Return the (x, y) coordinate for the center point of the cell that contains the specified text.  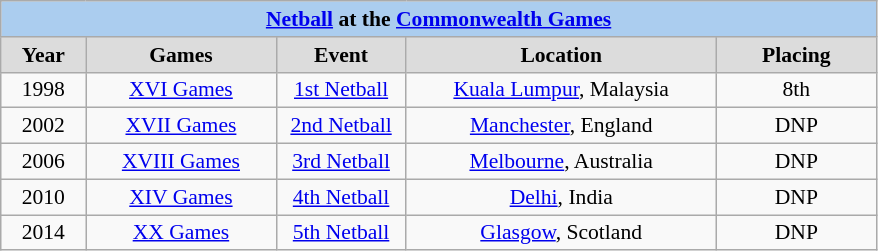
Kuala Lumpur, Malaysia (561, 90)
Year (44, 55)
Delhi, India (561, 197)
XVI Games (181, 90)
2nd Netball (341, 126)
Glasgow, Scotland (561, 233)
2006 (44, 162)
Melbourne, Australia (561, 162)
XVII Games (181, 126)
5th Netball (341, 233)
Location (561, 55)
XX Games (181, 233)
Event (341, 55)
8th (796, 90)
XVIII Games (181, 162)
2002 (44, 126)
Manchester, England (561, 126)
1st Netball (341, 90)
2014 (44, 233)
3rd Netball (341, 162)
Netball at the Commonwealth Games (439, 19)
2010 (44, 197)
Placing (796, 55)
1998 (44, 90)
XIV Games (181, 197)
4th Netball (341, 197)
Games (181, 55)
